Identify which cell holds the provided text, then report its [x, y] central coordinate. 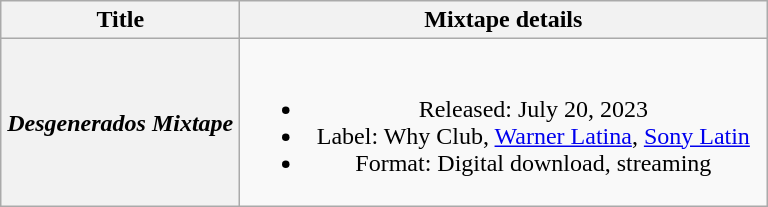
Title [120, 20]
Mixtape details [504, 20]
Desgenerados Mixtape [120, 122]
Released: July 20, 2023Label: Why Club, Warner Latina, Sony LatinFormat: Digital download, streaming [504, 122]
